Find where the given text appears and provide that cell's center as [x, y] coordinate. 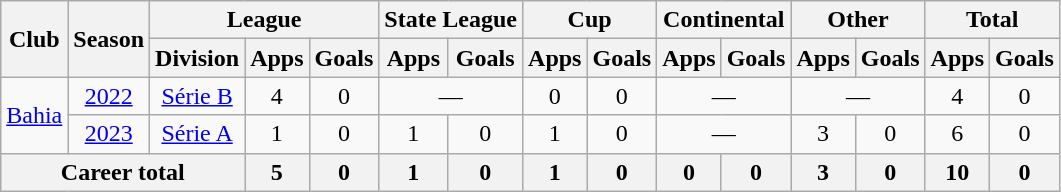
State League [451, 20]
Total [992, 20]
2022 [109, 96]
5 [277, 172]
Division [198, 58]
Bahia [34, 115]
Club [34, 39]
10 [957, 172]
Série A [198, 134]
Career total [123, 172]
Cup [590, 20]
League [264, 20]
2023 [109, 134]
Other [858, 20]
Continental [724, 20]
6 [957, 134]
Season [109, 39]
Série B [198, 96]
